Search for the cell housing the specified text and yield its [X, Y] center coordinate. 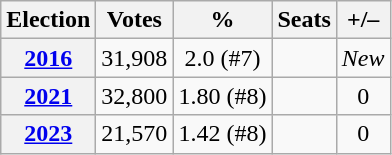
1.42 (#8) [222, 134]
1.80 (#8) [222, 96]
New [363, 58]
31,908 [134, 58]
Seats [304, 20]
2021 [48, 96]
32,800 [134, 96]
2.0 (#7) [222, 58]
% [222, 20]
21,570 [134, 134]
Election [48, 20]
2023 [48, 134]
2016 [48, 58]
+/– [363, 20]
Votes [134, 20]
